Capture the cell that displays the provided text and extract its (x, y) central coordinate. 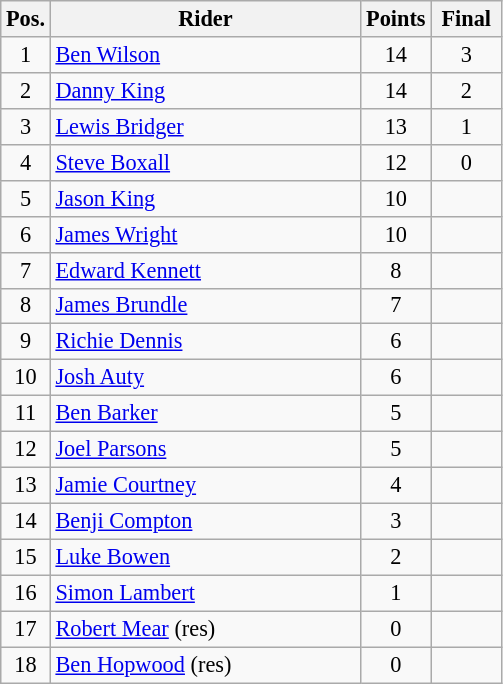
Simon Lambert (205, 593)
Luke Bowen (205, 557)
Edward Kennett (205, 270)
James Brundle (205, 306)
Lewis Bridger (205, 126)
17 (26, 629)
Danny King (205, 90)
Jason King (205, 198)
16 (26, 593)
Jamie Courtney (205, 485)
Final (466, 19)
Ben Hopwood (res) (205, 665)
Benji Compton (205, 521)
Pos. (26, 19)
Ben Wilson (205, 55)
18 (26, 665)
Robert Mear (res) (205, 629)
9 (26, 342)
Joel Parsons (205, 450)
11 (26, 414)
James Wright (205, 234)
15 (26, 557)
Josh Auty (205, 378)
Steve Boxall (205, 162)
Ben Barker (205, 414)
Points (396, 19)
Richie Dennis (205, 342)
Rider (205, 19)
